From the cell containing the given text, extract its center point as [x, y] coordinate. 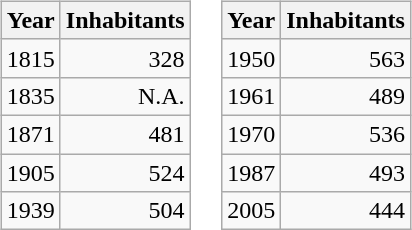
1961 [252, 96]
524 [125, 173]
444 [346, 211]
489 [346, 96]
1905 [30, 173]
481 [125, 134]
493 [346, 173]
1970 [252, 134]
1939 [30, 211]
1835 [30, 96]
1815 [30, 58]
1950 [252, 58]
N.A. [125, 96]
1987 [252, 173]
328 [125, 58]
1871 [30, 134]
536 [346, 134]
504 [125, 211]
2005 [252, 211]
563 [346, 58]
